From the cell containing the given text, extract its center point as (x, y) coordinate. 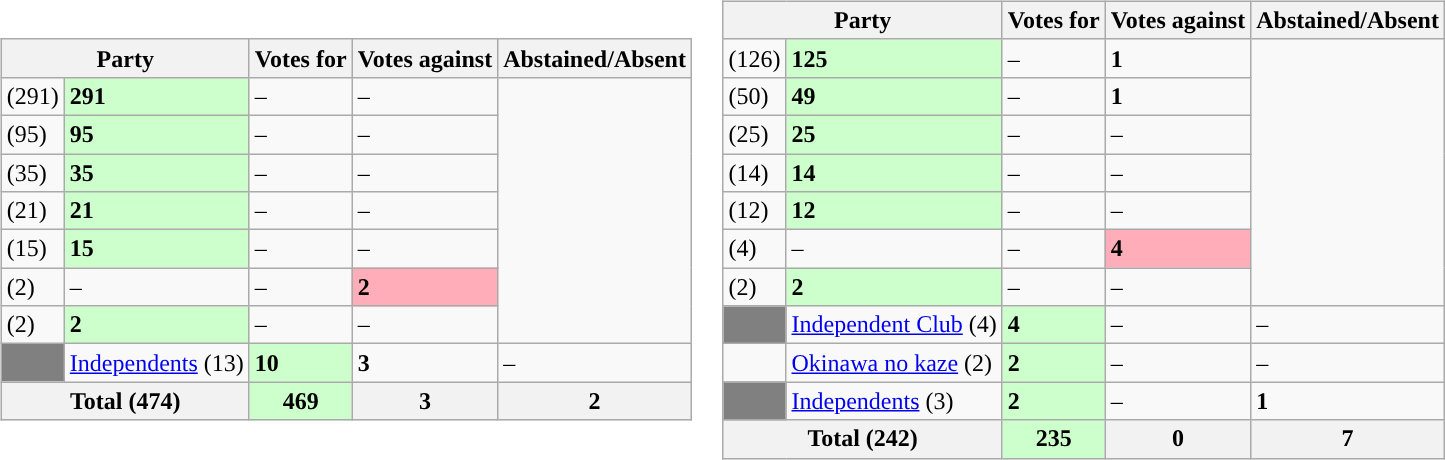
235 (1054, 439)
(95) (32, 134)
95 (156, 134)
(12) (754, 211)
49 (894, 96)
14 (894, 173)
Independent Club (4) (894, 325)
Okinawa no kaze (2) (894, 363)
25 (894, 134)
35 (156, 173)
125 (894, 58)
Independents (13) (156, 363)
12 (894, 211)
(25) (754, 134)
10 (300, 363)
(50) (754, 96)
Independents (3) (894, 401)
(126) (754, 58)
(35) (32, 173)
7 (1348, 439)
0 (1178, 439)
21 (156, 211)
15 (156, 249)
469 (300, 401)
Total (474) (125, 401)
(14) (754, 173)
(4) (754, 249)
(15) (32, 249)
(21) (32, 211)
Total (242) (862, 439)
(291) (32, 96)
291 (156, 96)
